Determine the (x, y) coordinate at the center of the cell enclosing the given text.  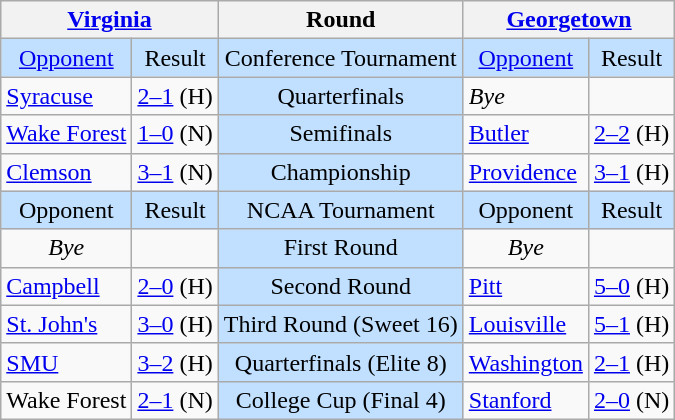
Louisville (526, 324)
Semifinals (340, 134)
Butler (526, 134)
2–2 (H) (631, 134)
Syracuse (66, 96)
SMU (66, 362)
NCAA Tournament (340, 210)
Pitt (526, 286)
3–1 (H) (631, 172)
2–0 (N) (631, 400)
3–1 (N) (175, 172)
Conference Tournament (340, 58)
Round (340, 20)
Quarterfinals (340, 96)
Georgetown (569, 20)
3–0 (H) (175, 324)
Washington (526, 362)
3–2 (H) (175, 362)
Stanford (526, 400)
St. John's (66, 324)
Second Round (340, 286)
Virginia (110, 20)
1–0 (N) (175, 134)
Clemson (66, 172)
Providence (526, 172)
Third Round (Sweet 16) (340, 324)
2–1 (N) (175, 400)
College Cup (Final 4) (340, 400)
First Round (340, 248)
Championship (340, 172)
5–0 (H) (631, 286)
2–0 (H) (175, 286)
Quarterfinals (Elite 8) (340, 362)
5–1 (H) (631, 324)
Campbell (66, 286)
